Provide the [X, Y] coordinate of the cell's center where the given text is located.  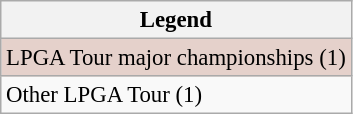
Other LPGA Tour (1) [176, 95]
Legend [176, 20]
LPGA Tour major championships (1) [176, 58]
